Capture the cell that displays the provided text and extract its (X, Y) central coordinate. 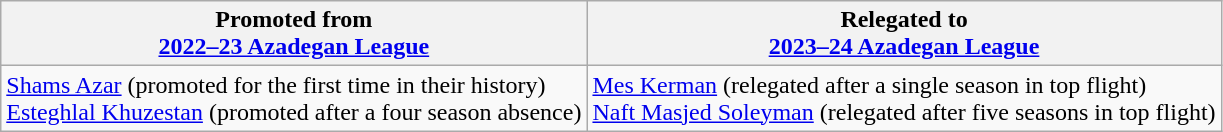
Shams Azar (promoted for the first time in their history) Esteghlal Khuzestan (promoted after a four season absence) (294, 98)
Relegated to2023–24 Azadegan League (904, 34)
Promoted from2022–23 Azadegan League (294, 34)
Mes Kerman (relegated after a single season in top flight) Naft Masjed Soleyman (relegated after five seasons in top flight) (904, 98)
